Extract the [x, y] coordinate from the center of the cell holding the provided text.  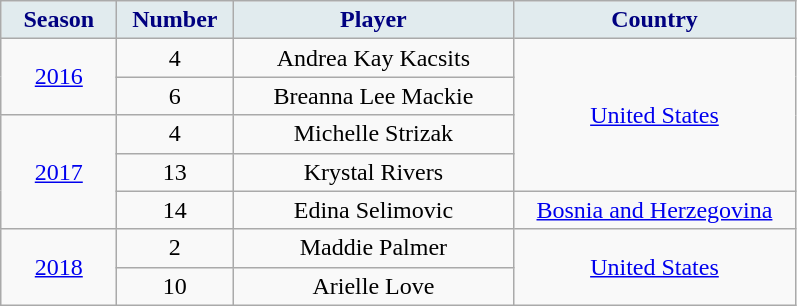
2 [175, 248]
Edina Selimovic [374, 210]
Michelle Strizak [374, 134]
2018 [59, 267]
Bosnia and Herzegovina [654, 210]
13 [175, 172]
Andrea Kay Kacsits [374, 58]
14 [175, 210]
Maddie Palmer [374, 248]
Breanna Lee Mackie [374, 96]
Arielle Love [374, 286]
Number [175, 20]
2016 [59, 77]
Player [374, 20]
Country [654, 20]
Krystal Rivers [374, 172]
Season [59, 20]
10 [175, 286]
2017 [59, 172]
6 [175, 96]
